Output the (X, Y) coordinate of the center of the cell containing the given text.  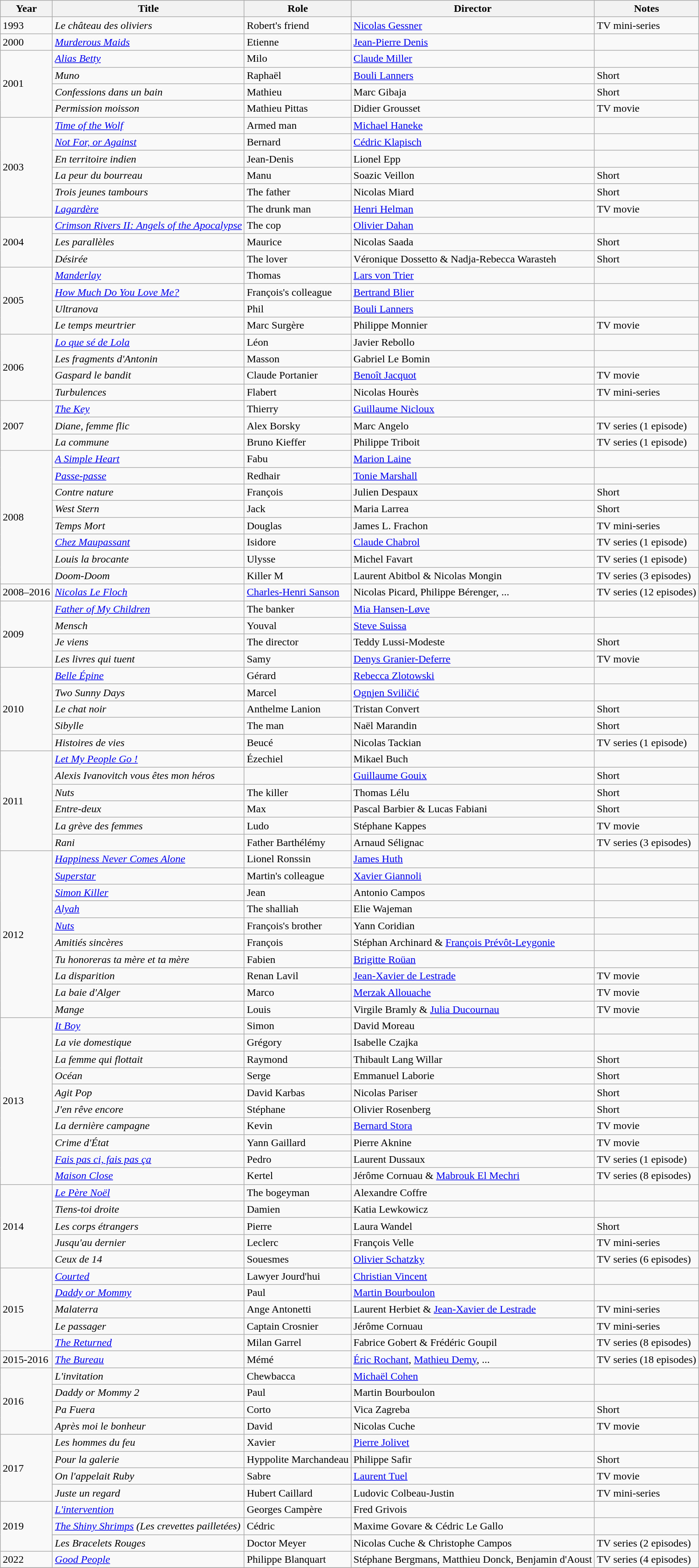
Nicolas Cuche & Christophe Campos (473, 1543)
Renan Lavil (298, 976)
L'intervention (148, 1509)
Olivier Rosenberg (473, 1109)
Elie Wajeman (473, 909)
Fabrice Gobert & Frédéric Goupil (473, 1343)
Stéphan Archinard & François Prévôt-Leygonie (473, 942)
Philippe Triboit (473, 442)
TV series (4 episodes) (646, 1560)
Ognjen Sviličić (473, 692)
Désirée (148, 259)
La disparition (148, 976)
Kertel (298, 1176)
En territoire indien (148, 159)
La grève des femmes (148, 826)
Sibylle (148, 726)
Simon Killer (148, 892)
The shalliah (298, 909)
Nicolas Picard, Philippe Bérenger, ... (473, 592)
La femme qui flottait (148, 1059)
Pierre Jolivet (473, 1443)
Redhair (298, 475)
Entre-deux (148, 809)
Lars von Trier (473, 276)
Cédric Klapisch (473, 142)
Two Sunny Days (148, 692)
Armed man (298, 125)
Sabre (298, 1476)
2014 (26, 1226)
Stéphane Kappes (473, 826)
Claude Portanier (298, 375)
Grégory (298, 1043)
Father of My Children (148, 609)
Philippe Monnier (473, 326)
Serge (298, 1076)
Julien Despaux (473, 492)
Robert's friend (298, 25)
Marco (298, 992)
Simon (298, 1026)
Mia Hansen-Løve (473, 609)
Daddy or Mommy (148, 1293)
The drunk man (298, 209)
Max (298, 809)
Javier Rebollo (473, 342)
2000 (26, 42)
Après moi le bonheur (148, 1426)
Henri Helman (473, 209)
The banker (298, 609)
Beucé (298, 743)
Jérôme Cornuau & Mabrouk El Mechri (473, 1176)
2005 (26, 301)
Manderlay (148, 276)
The Shiny Shrimps (Les crevettes pailletées) (148, 1526)
Nicolas Tackian (473, 743)
Éric Rochant, Mathieu Demy, ... (473, 1359)
Marc Gibaja (473, 92)
Léon (298, 342)
Océan (148, 1076)
Juste un regard (148, 1493)
The cop (298, 226)
Marc Surgère (298, 326)
Tonie Marshall (473, 475)
Kevin (298, 1126)
Contre nature (148, 492)
It Boy (148, 1026)
Bernard (298, 142)
Notes (646, 9)
Stéphane Bergmans, Matthieu Donck, Benjamin d'Aoust (473, 1560)
Phil (298, 309)
Daddy or Mommy 2 (148, 1393)
Doom-Doom (148, 576)
Laura Wandel (473, 1226)
Guillaume Gouix (473, 776)
Lawyer Jourd'hui (298, 1276)
Michel Favart (473, 559)
Hyppolite Marchandeau (298, 1459)
Mathieu Pittas (298, 109)
Bruno Kieffer (298, 442)
Fabien (298, 959)
La peur du bourreau (148, 175)
Virgile Bramly & Julia Ducournau (473, 1009)
Vica Zagreba (473, 1409)
Killer M (298, 576)
Georges Campère (298, 1509)
Fabu (298, 459)
Anthelme Lanion (298, 709)
Nicolas Hourès (473, 392)
Happiness Never Comes Alone (148, 859)
Rani (148, 842)
Ézechiel (298, 759)
Mikael Buch (473, 759)
Benoît Jacquot (473, 375)
Philippe Blanquart (298, 1560)
Véronique Dossetto & Nadja-Rebecca Warasteh (473, 259)
Temps Mort (148, 526)
David (298, 1426)
François's colleague (298, 292)
How Much Do You Love Me? (148, 292)
Trois jeunes tambours (148, 192)
Souesmes (298, 1259)
Jean-Pierre Denis (473, 42)
Hubert Caillard (298, 1493)
Superstar (148, 876)
Mange (148, 1009)
Christian Vincent (473, 1276)
J'en rêve encore (148, 1109)
Bertrand Blier (473, 292)
2013 (26, 1101)
Lionel Epp (473, 159)
The man (298, 726)
Nicolas Gessner (473, 25)
Ludo (298, 826)
Ange Antonetti (298, 1310)
Alexandre Coffre (473, 1193)
Alex Borsky (298, 425)
Marcel (298, 692)
Rebecca Zlotowski (473, 676)
Merzak Allouache (473, 992)
Etienne (298, 42)
Time of the Wolf (148, 125)
The killer (298, 793)
Turbulences (148, 392)
Xavier (298, 1443)
Leclerc (298, 1242)
Pedro (298, 1159)
James L. Frachon (473, 526)
Doctor Meyer (298, 1543)
Diane, femme flic (148, 425)
Douglas (298, 526)
Ulysse (298, 559)
Captain Crosnier (298, 1326)
Year (26, 9)
2003 (26, 167)
Masson (298, 359)
Corto (298, 1409)
Alyah (148, 909)
Philippe Safir (473, 1459)
2015-2016 (26, 1359)
Le Père Noël (148, 1193)
Thomas Lélu (473, 793)
The father (298, 192)
François's brother (298, 926)
Louis la brocante (148, 559)
Role (298, 9)
Alias Betty (148, 59)
Claude Miller (473, 59)
Les hommes du feu (148, 1443)
Jack (298, 509)
A Simple Heart (148, 459)
2004 (26, 242)
The Bureau (148, 1359)
Brigitte Roüan (473, 959)
Pascal Barbier & Lucas Fabiani (473, 809)
Mathieu (298, 92)
Damien (298, 1209)
2015 (26, 1310)
Martin's colleague (298, 876)
Didier Grousset (473, 109)
Michael Haneke (473, 125)
Courted (148, 1276)
Maxime Govare & Cédric Le Gallo (473, 1526)
Mensch (148, 626)
2008–2016 (26, 592)
Pour la galerie (148, 1459)
Ceux de 14 (148, 1259)
Charles-Henri Sanson (298, 592)
2011 (26, 801)
Tristan Convert (473, 709)
La vie domestique (148, 1043)
Maison Close (148, 1176)
On l'appelait Ruby (148, 1476)
West Stern (148, 509)
Lagardère (148, 209)
Antonio Campos (473, 892)
Le passager (148, 1326)
Maurice (298, 242)
Les livres qui tuent (148, 659)
2010 (26, 709)
The Returned (148, 1343)
Director (473, 9)
Milo (298, 59)
Ludovic Colbeau-Justin (473, 1493)
Nicolas Le Floch (148, 592)
Jérôme Cornuau (473, 1326)
Les corps étrangers (148, 1226)
Les Bracelets Rouges (148, 1543)
Le chat noir (148, 709)
2012 (26, 934)
Jean-Xavier de Lestrade (473, 976)
Pierre (298, 1226)
Gaspard le bandit (148, 375)
Denys Granier-Deferre (473, 659)
Les parallèles (148, 242)
Guillaume Nicloux (473, 409)
Xavier Giannoli (473, 876)
Raphaël (298, 75)
Jusqu'au dernier (148, 1242)
Agit Pop (148, 1093)
Belle Épine (148, 676)
Chez Maupassant (148, 542)
Pierre Aknine (473, 1143)
Malaterra (148, 1310)
Olivier Schatzky (473, 1259)
Olivier Dahan (473, 226)
Laurent Dussaux (473, 1159)
David Karbas (298, 1093)
Amitiés sincères (148, 942)
Naël Marandin (473, 726)
Les fragments d'Antonin (148, 359)
Jean-Denis (298, 159)
Gabriel Le Bomin (473, 359)
2007 (26, 425)
TV series (12 episodes) (646, 592)
Michaël Cohen (473, 1376)
Manu (298, 175)
Thierry (298, 409)
2019 (26, 1526)
David Moreau (473, 1026)
Alexis Ivanovitch vous êtes mon héros (148, 776)
2006 (26, 367)
TV series (6 episodes) (646, 1259)
Marc Angelo (473, 425)
Isidore (298, 542)
Emmanuel Laborie (473, 1076)
La dernière campagne (148, 1126)
TV series (18 episodes) (646, 1359)
Teddy Lussi-Modeste (473, 642)
Le temps meurtrier (148, 326)
Fais pas ci, fais pas ça (148, 1159)
Laurent Abitbol & Nicolas Mongin (473, 576)
Le château des oliviers (148, 25)
Claude Chabrol (473, 542)
2001 (26, 84)
Samy (298, 659)
Steve Suissa (473, 626)
Maria Larrea (473, 509)
La commune (148, 442)
Yann Coridian (473, 926)
Fred Grivois (473, 1509)
Arnaud Sélignac (473, 842)
Tiens-toi droite (148, 1209)
Milan Garrel (298, 1343)
The director (298, 642)
Cédric (298, 1526)
Soazic Veillon (473, 175)
Good People (148, 1560)
Chewbacca (298, 1376)
Pa Fuera (148, 1409)
James Huth (473, 859)
Ultranova (148, 309)
Crime d'État (148, 1143)
François Velle (473, 1242)
Jean (298, 892)
2009 (26, 634)
Not For, or Against (148, 142)
2016 (26, 1401)
Passe-passe (148, 475)
Katia Lewkowicz (473, 1209)
Thomas (298, 276)
Lo que sé de Lola (148, 342)
Nicolas Miard (473, 192)
L'invitation (148, 1376)
Stéphane (298, 1109)
The Key (148, 409)
Let My People Go ! (148, 759)
Laurent Tuel (473, 1476)
Mémé (298, 1359)
Lionel Ronssin (298, 859)
Je viens (148, 642)
Gérard (298, 676)
Tu honoreras ta mère et ta mère (148, 959)
The lover (298, 259)
Raymond (298, 1059)
The bogeyman (298, 1193)
Yann Gaillard (298, 1143)
Thibault Lang Willar (473, 1059)
Marion Laine (473, 459)
2022 (26, 1560)
TV series (2 episodes) (646, 1543)
Flabert (298, 392)
Youval (298, 626)
Bernard Stora (473, 1126)
Confessions dans un bain (148, 92)
Permission moisson (148, 109)
Louis (298, 1009)
Nicolas Saada (473, 242)
Laurent Herbiet & Jean-Xavier de Lestrade (473, 1310)
Father Barthélémy (298, 842)
Isabelle Czajka (473, 1043)
Nicolas Cuche (473, 1426)
Crimson Rivers II: Angels of the Apocalypse (148, 226)
2008 (26, 517)
Title (148, 9)
La baie d'Alger (148, 992)
Nicolas Pariser (473, 1093)
Murderous Maids (148, 42)
Histoires de vies (148, 743)
2017 (26, 1468)
Muno (148, 75)
1993 (26, 25)
